Provide the (x, y) coordinate of the cell's center where the given text is located.  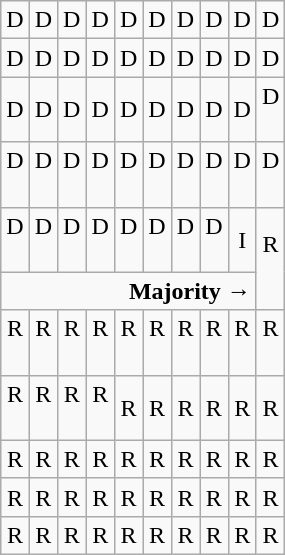
I (242, 240)
Majority → (129, 291)
